Pinpoint the cell where the given text exists, returning its (x, y) midpoint coordinate. 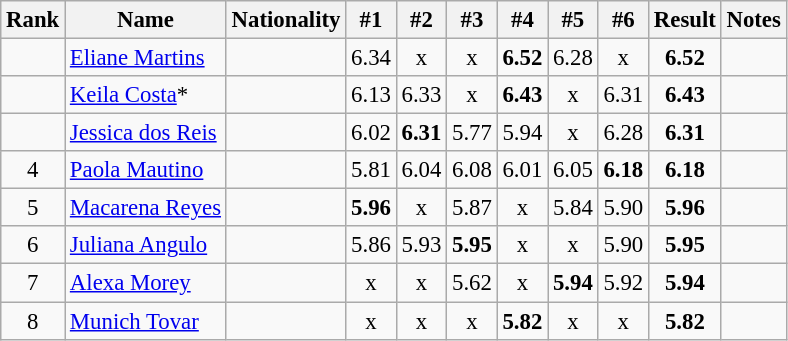
5.84 (573, 208)
Keila Costa* (146, 95)
Paola Mautino (146, 170)
#4 (522, 20)
Munich Tovar (146, 321)
5.86 (371, 245)
8 (33, 321)
Eliane Martins (146, 58)
6.04 (421, 170)
6.34 (371, 58)
#5 (573, 20)
#3 (472, 20)
5.77 (472, 133)
#6 (623, 20)
5 (33, 208)
Jessica dos Reis (146, 133)
Result (686, 20)
#2 (421, 20)
6.13 (371, 95)
Rank (33, 20)
#1 (371, 20)
7 (33, 283)
6.02 (371, 133)
6 (33, 245)
5.92 (623, 283)
Macarena Reyes (146, 208)
5.62 (472, 283)
6.05 (573, 170)
6.33 (421, 95)
5.81 (371, 170)
4 (33, 170)
5.87 (472, 208)
Nationality (286, 20)
5.93 (421, 245)
Juliana Angulo (146, 245)
Name (146, 20)
Alexa Morey (146, 283)
Notes (754, 20)
6.01 (522, 170)
6.08 (472, 170)
